Output the [x, y] coordinate of the center of the cell containing the given text.  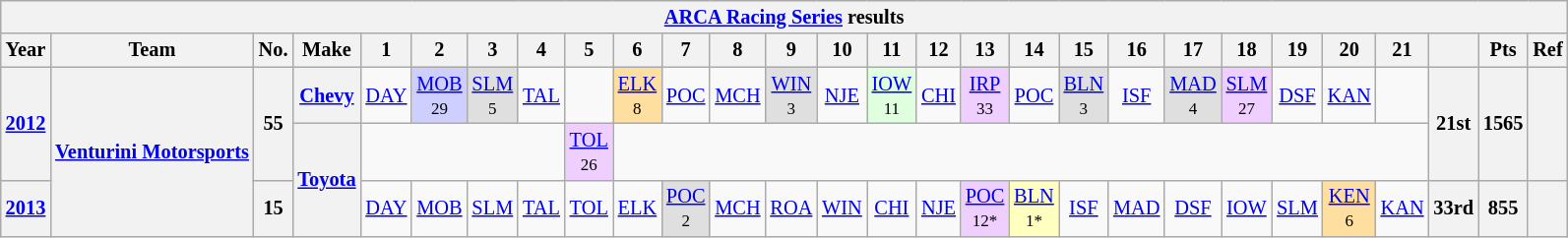
Team [152, 50]
MOB [439, 208]
855 [1503, 208]
14 [1034, 50]
2013 [26, 208]
6 [638, 50]
KEN6 [1349, 208]
7 [685, 50]
4 [541, 50]
Ref [1547, 50]
ARCA Racing Series results [784, 17]
18 [1247, 50]
Chevy [327, 95]
16 [1136, 50]
21st [1453, 124]
5 [589, 50]
8 [737, 50]
MAD [1136, 208]
POC2 [685, 208]
BLN3 [1084, 95]
ELK8 [638, 95]
3 [493, 50]
Pts [1503, 50]
17 [1193, 50]
1 [386, 50]
No. [274, 50]
MOB29 [439, 95]
POC12* [984, 208]
21 [1403, 50]
13 [984, 50]
Make [327, 50]
Venturini Motorsports [152, 151]
9 [791, 50]
SLM5 [493, 95]
2 [439, 50]
Year [26, 50]
2012 [26, 124]
MAD4 [1193, 95]
ELK [638, 208]
11 [892, 50]
19 [1297, 50]
IOW11 [892, 95]
TOL [589, 208]
10 [842, 50]
TOL26 [589, 151]
33rd [1453, 208]
WIN3 [791, 95]
WIN [842, 208]
IRP33 [984, 95]
55 [274, 124]
1565 [1503, 124]
SLM27 [1247, 95]
12 [939, 50]
IOW [1247, 208]
Toyota [327, 179]
BLN1* [1034, 208]
20 [1349, 50]
ROA [791, 208]
